Detect which cell encompasses the target text, then output its [X, Y] center coordinate. 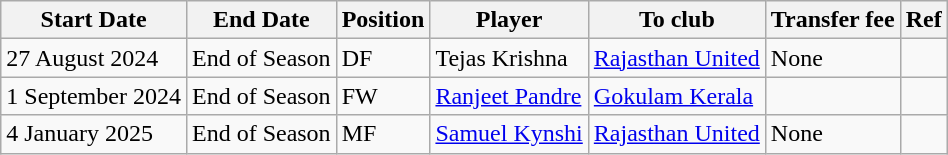
1 September 2024 [94, 96]
Samuel Kynshi [509, 134]
Gokulam Kerala [676, 96]
Ranjeet Pandre [509, 96]
DF [383, 58]
Position [383, 20]
Start Date [94, 20]
4 January 2025 [94, 134]
Player [509, 20]
MF [383, 134]
Transfer fee [832, 20]
FW [383, 96]
27 August 2024 [94, 58]
Ref [924, 20]
End Date [261, 20]
To club [676, 20]
Tejas Krishna [509, 58]
